Locate the cell with the specified text and output its [X, Y] center coordinate. 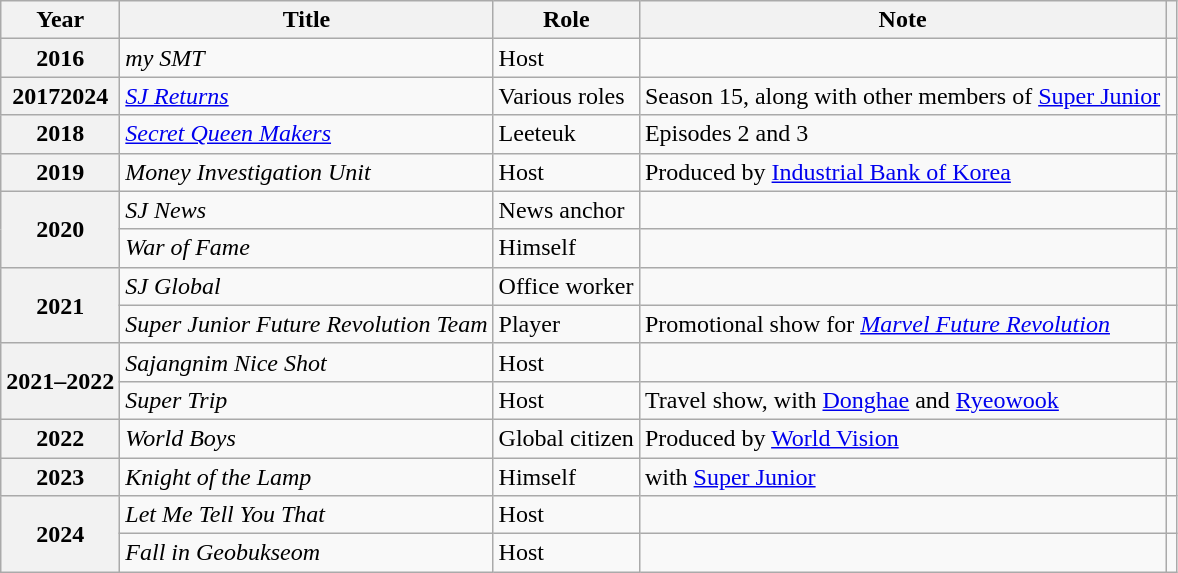
Leeteuk [566, 134]
Knight of the Lamp [306, 477]
with Super Junior [902, 477]
World Boys [306, 438]
Fall in Geobukseom [306, 553]
Global citizen [566, 438]
Various roles [566, 96]
SJ Global [306, 286]
SJ News [306, 210]
Office worker [566, 286]
2020 [60, 229]
Note [902, 20]
2019 [60, 172]
Role [566, 20]
2021–2022 [60, 381]
Episodes 2 and 3 [902, 134]
2016 [60, 58]
20172024 [60, 96]
Secret Queen Makers [306, 134]
Produced by World Vision [902, 438]
Produced by Industrial Bank of Korea [902, 172]
2023 [60, 477]
War of Fame [306, 248]
my SMT [306, 58]
Year [60, 20]
2024 [60, 534]
Promotional show for Marvel Future Revolution [902, 324]
News anchor [566, 210]
2018 [60, 134]
SJ Returns [306, 96]
Super Junior Future Revolution Team [306, 324]
Money Investigation Unit [306, 172]
Travel show, with Donghae and Ryeowook [902, 400]
Player [566, 324]
Let Me Tell You That [306, 515]
Sajangnim Nice Shot [306, 362]
2022 [60, 438]
Super Trip [306, 400]
Title [306, 20]
2021 [60, 305]
Season 15, along with other members of Super Junior [902, 96]
